Capture the cell that displays the provided text and extract its [x, y] central coordinate. 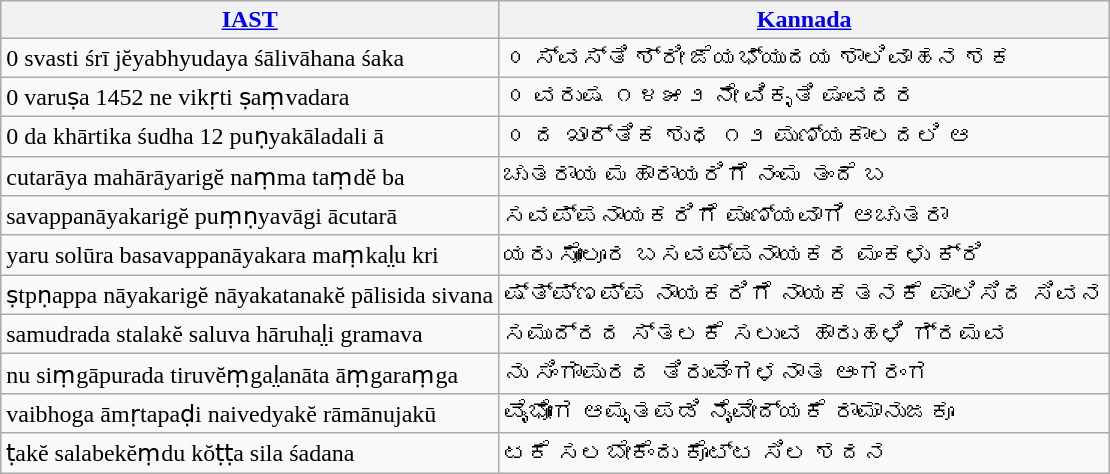
ಟಕೆ ಸಲಬೇಕೆಂದು ಕೊಟ್ಟ ಸಿಲ ಶದನ [804, 453]
savappanāyakarigĕ puṃṇyavāgi ācutarā [250, 216]
ṣtpṇappa nāyakarigĕ nāyakatanakĕ pālisida sivana [250, 295]
cutarāya mahārāyarigĕ naṃma taṃdĕ ba [250, 176]
ಷ್ತ್ಪ್ಣಪ್ಪ ನಾಯಕರಿಗೆ ನಾಯಕತನಕೆ ಪಾಲಿಸಿದ ಸಿವನ [804, 295]
ವೈಭೋಗ ಆಮೃತಪಡಿ ನೈವೇದ್ಯಕೆ ರಾಮಾನುಜಕೂ [804, 413]
೦ ವರುಷ ೧೪೫೨ ನೇ ವಿಕೃತಿ ಷಂವದರ [804, 97]
೦ ದ ಖಾರ್ತಿಕ ಶುಧ ೧೨ ಪುಣ್ಯಕಾಲದಲಿ ಆ [804, 136]
ಯರು ಸೋಲೂರ ಬಸವಪ್ಪನಾಯಕರ ಮಂಕಳು ಕ್ರಿ [804, 255]
0 varuṣa 1452 ne vikṛti ṣaṃvadara [250, 97]
ṭakĕ salabekĕṃdu kŏṭṭa sila śadana [250, 453]
೦ ಸ್ವಸ್ತಿ ಶ್ರೀ ಜೆಯಭ್ಯುದಯ ಶಾಲಿವಾಹನ ಶಕ [804, 58]
ಚುತರಾಯ ಮಹಾರಾಯರಿಗೆ ನಂಮ ತಂದೆ ಬ [804, 176]
vaibhoga āmṛtapaḍi naivedyakĕ rāmānujakū [250, 413]
ಸವಪ್ಪನಾಯಕರಿಗೆ ಪುಂಣ್ಯವಾಗಿ ಆಚುತರಾ [804, 216]
0 svasti śrī jĕyabhyudaya śālivāhana śaka [250, 58]
Kannada [804, 20]
nu siṃgāpurada tiruvĕṃgal̤anāta āṃgaraṃga [250, 374]
samudrada stalakĕ saluva hāruhal̤i gramava [250, 334]
yaru solūra basavappanāyakara maṃkal̤u kri [250, 255]
0 da khārtika śudha 12 puṇyakāladali ā [250, 136]
IAST [250, 20]
ನು ಸಿಂಗಾಪುರದ ತಿರುವೆಂಗಳನಾತ ಆಂಗರಂಗ [804, 374]
ಸಮುದ್ರದ ಸ್ತಲಕೆ ಸಲುವ ಹಾರುಹಳಿ ಗ್ರಮವ [804, 334]
